For the text-containing cell, return its midpoint in [x, y] coordinate format. 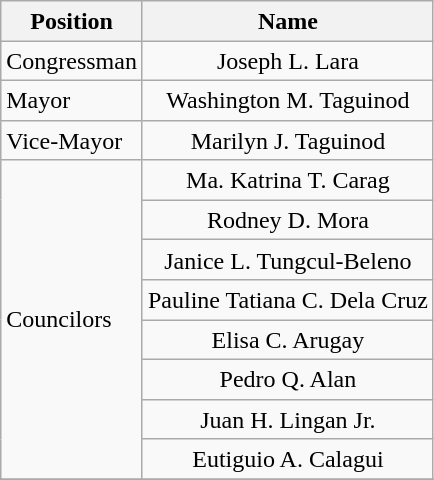
Pauline Tatiana C. Dela Cruz [288, 300]
Janice L. Tungcul-Beleno [288, 260]
Vice-Mayor [72, 140]
Pedro Q. Alan [288, 379]
Joseph L. Lara [288, 61]
Mayor [72, 100]
Rodney D. Mora [288, 220]
Marilyn J. Taguinod [288, 140]
Eutiguio A. Calagui [288, 459]
Ma. Katrina T. Carag [288, 180]
Councilors [72, 320]
Elisa C. Arugay [288, 340]
Name [288, 21]
Juan H. Lingan Jr. [288, 419]
Washington M. Taguinod [288, 100]
Position [72, 21]
Congressman [72, 61]
